Return [X, Y] of the center of cell containing provided text 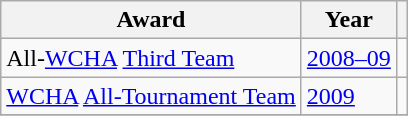
All-WCHA Third Team [152, 58]
2008–09 [348, 58]
Award [152, 20]
Year [348, 20]
2009 [348, 96]
WCHA All-Tournament Team [152, 96]
